Find where the given text appears and provide that cell's center as [x, y] coordinate. 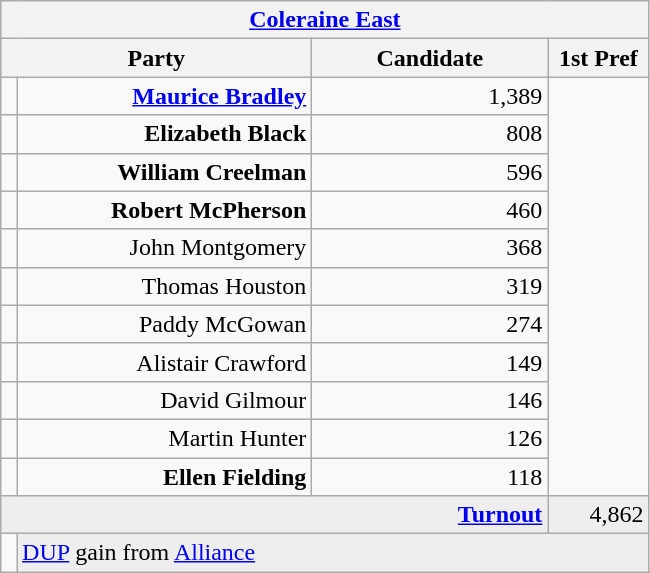
126 [430, 438]
460 [430, 210]
368 [430, 248]
Paddy McGowan [164, 324]
146 [430, 400]
David Gilmour [164, 400]
1,389 [430, 96]
596 [430, 172]
1st Pref [598, 58]
Elizabeth Black [164, 134]
Coleraine East [325, 20]
808 [430, 134]
Candidate [430, 58]
274 [430, 324]
Turnout [274, 515]
Maurice Bradley [164, 96]
Party [156, 58]
4,862 [598, 515]
Thomas Houston [164, 286]
John Montgomery [164, 248]
DUP gain from Alliance [333, 553]
118 [430, 477]
William Creelman [164, 172]
Alistair Crawford [164, 362]
319 [430, 286]
Ellen Fielding [164, 477]
Martin Hunter [164, 438]
149 [430, 362]
Robert McPherson [164, 210]
